Identify which cell holds the provided text, then report its (X, Y) central coordinate. 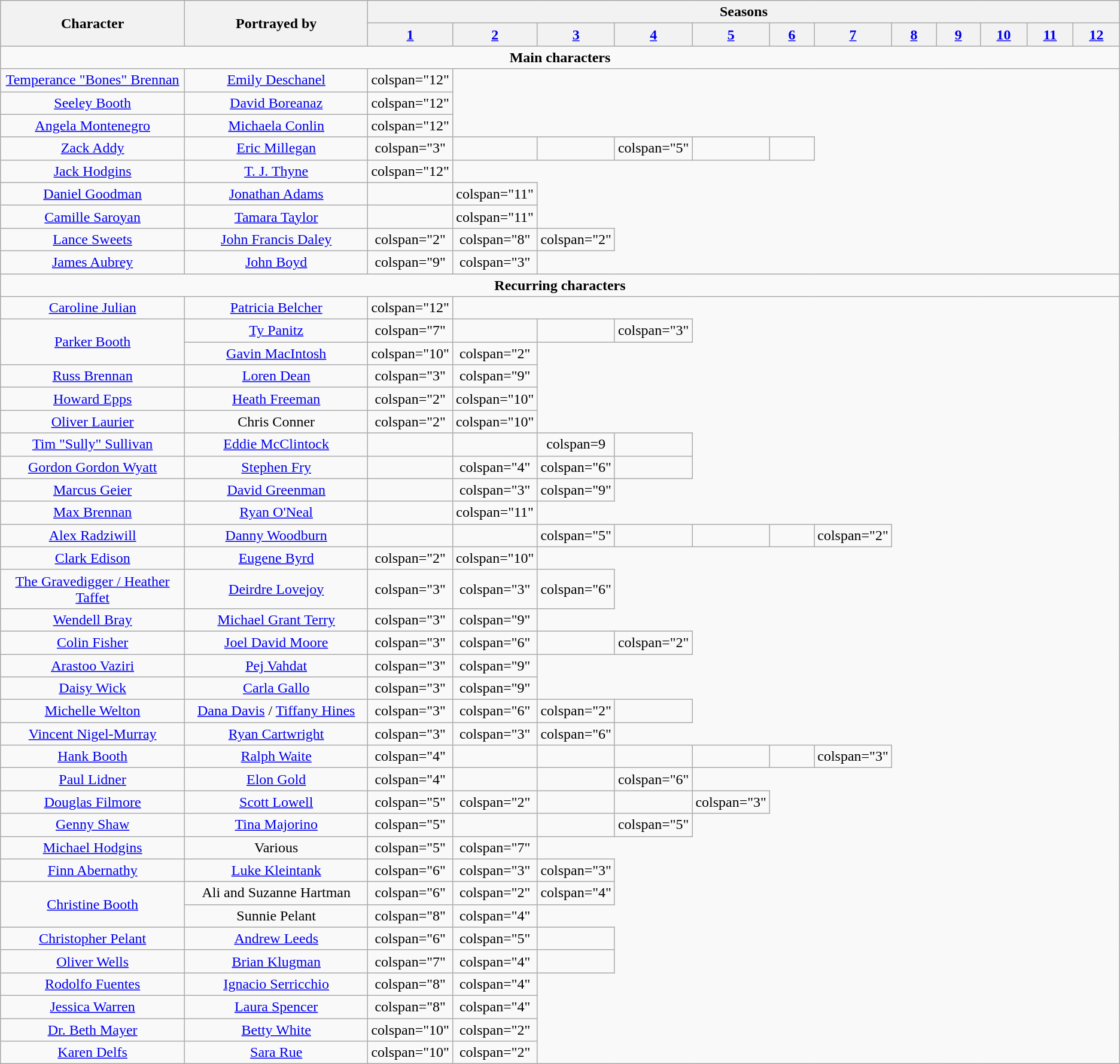
Alex Radziwill (93, 535)
Genny Shaw (93, 825)
Douglas Filmore (93, 802)
Wendell Bray (93, 620)
Ty Panitz (276, 331)
7 (853, 35)
Deirdre Lovejoy (276, 589)
Ignacio Serricchio (276, 984)
Patricia Belcher (276, 308)
Colin Fisher (93, 642)
Clark Edison (93, 558)
Hank Booth (93, 757)
Marcus Geier (93, 490)
Joel David Moore (276, 642)
Dr. Beth Mayer (93, 1029)
James Aubrey (93, 262)
Christine Booth (93, 904)
Tina Majorino (276, 825)
Ryan O'Neal (276, 513)
T. J. Thyne (276, 171)
Karen Delfs (93, 1053)
Main characters (560, 57)
Tim "Sully" Sullivan (93, 444)
Tamara Taylor (276, 217)
Finn Abernathy (93, 870)
Paul Lidner (93, 779)
4 (653, 35)
Michael Hodgins (93, 847)
Elon Gold (276, 779)
colspan=9 (576, 444)
Laura Spencer (276, 1007)
Zack Addy (93, 148)
David Boreanaz (276, 103)
Christopher Pelant (93, 938)
Carla Gallo (276, 688)
Eddie McClintock (276, 444)
5 (731, 35)
Seeley Booth (93, 103)
Daniel Goodman (93, 194)
1 (410, 35)
Sara Rue (276, 1053)
Jonathan Adams (276, 194)
Recurring characters (560, 285)
Gordon Gordon Wyatt (93, 467)
Michaela Conlin (276, 126)
Various (276, 847)
Ralph Waite (276, 757)
Temperance "Bones" Brennan (93, 80)
John Francis Daley (276, 239)
Dana Davis / Tiffany Hines (276, 711)
8 (914, 35)
Scott Lowell (276, 802)
Vincent Nigel-Murray (93, 734)
The Gravedigger / Heather Taffet (93, 589)
Arastoo Vaziri (93, 666)
Howard Epps (93, 399)
Loren Dean (276, 376)
11 (1049, 35)
Michael Grant Terry (276, 620)
Brian Klugman (276, 961)
Oliver Laurier (93, 422)
Parker Booth (93, 342)
Pej Vahdat (276, 666)
Seasons (744, 12)
9 (958, 35)
2 (495, 35)
Heath Freeman (276, 399)
David Greenman (276, 490)
10 (1004, 35)
Angela Montenegro (93, 126)
Portrayed by (276, 23)
Jack Hodgins (93, 171)
Eugene Byrd (276, 558)
Luke Kleintank (276, 870)
Eric Millegan (276, 148)
Russ Brennan (93, 376)
Rodolfo Fuentes (93, 984)
John Boyd (276, 262)
3 (576, 35)
Character (93, 23)
Ryan Cartwright (276, 734)
Danny Woodburn (276, 535)
Gavin MacIntosh (276, 353)
Daisy Wick (93, 688)
Sunnie Pelant (276, 916)
Michelle Welton (93, 711)
6 (792, 35)
Betty White (276, 1029)
Stephen Fry (276, 467)
Andrew Leeds (276, 938)
Ali and Suzanne Hartman (276, 893)
Jessica Warren (93, 1007)
Camille Saroyan (93, 217)
Chris Conner (276, 422)
Emily Deschanel (276, 80)
Max Brennan (93, 513)
Lance Sweets (93, 239)
Caroline Julian (93, 308)
12 (1097, 35)
Oliver Wells (93, 961)
